Return the [X, Y] coordinate for the center point of the cell that contains the specified text.  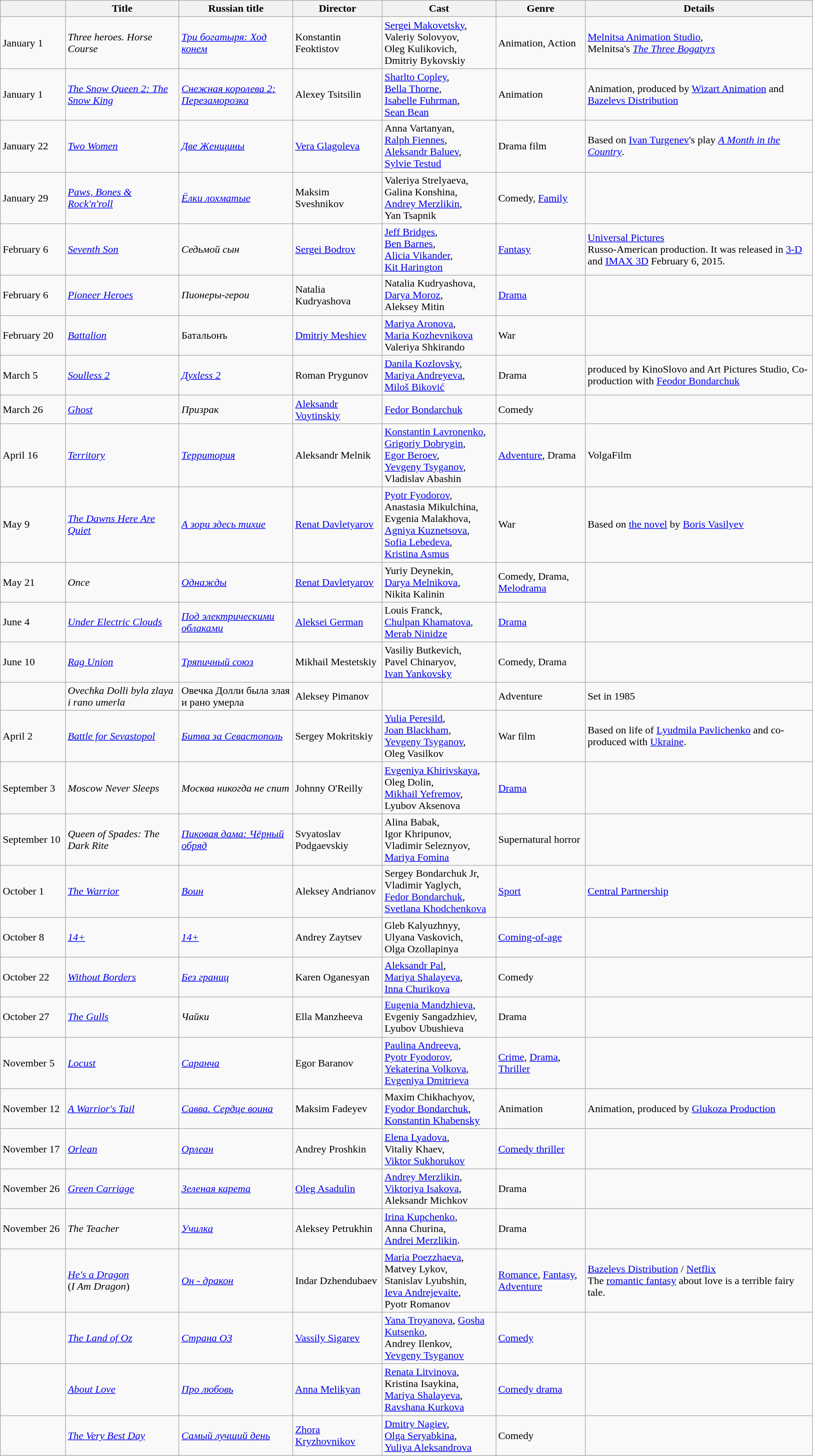
Sergei Bodrov [337, 249]
Fedor Bondarchuk [439, 409]
Sergey Bondarchuk Jr, Vladimir Yaglych, Fedor Bondarchuk, Svetlana Khodchenkova [439, 891]
Konstantin Lavronenko, Grigoriy Dobrygin, Egor Beroev, Yevgeny Tsyganov, Vladislav Abashin [439, 455]
Sergei Makovetsky, Valeriy Solovyov, Oleg Kulikovich, Dmitriy Bykovskiy [439, 43]
September 10 [33, 840]
Director [337, 9]
Comedy drama [541, 1390]
Aleksandr Voytinskiy [337, 409]
Пионеры-герои [236, 295]
Aleksandr Melnik [337, 455]
Ella Manzheeva [337, 1017]
He's a Dragon (I Am Dragon) [122, 1281]
Once [122, 582]
Седьмой сын [236, 249]
The Gulls [122, 1017]
Rag Union [122, 662]
Призрак [236, 409]
Seventh Son [122, 249]
Paws, Bones & Rock'n'roll [122, 198]
Comedy, Drama [541, 662]
Louis Franck, Chulpan Khamatova, Merab Ninidze [439, 622]
Natalia Kudryashova [337, 295]
Universal Pictures Russo-American production. It was released in 3-D and IMAX 3D February 6, 2015. [699, 249]
Irina Kupchenko, Anna Churina, Andrei Merzlikin. [439, 1228]
Aleksey Petrukhin [337, 1228]
Set in 1985 [699, 697]
The Very Best Day [122, 1436]
Egor Baranov [337, 1063]
Roman Prygunov [337, 375]
Crime, Drama, Thriller [541, 1063]
Adventure [541, 697]
Pyotr Fyodorov, Anastasia Mikulchina, Evgenia Malakhova, Agniya Kuznetsova, Sofia Lebedeva, Kristina Asmus [439, 525]
Konstantin Feoktistov [337, 43]
Снежная королева 2: Перезаморозка [236, 95]
Adventure, Drama [541, 455]
Mariya Aronova, Maria Kozhevnikova Valeriya Shkirando [439, 335]
Aleksey Andrianov [337, 891]
Три богатыря: Ход конем [236, 43]
Про любовь [236, 1390]
September 3 [33, 788]
April 2 [33, 736]
Animation, produced by Glukoza Production [699, 1109]
Sharlto Copley, Bella Thorne, Isabelle Fuhrman, Sean Bean [439, 95]
Fantasy [541, 249]
February 20 [33, 335]
Gleb Kalyuzhnyy, Ulyana Vaskovich, Olga Ozollapinya [439, 937]
Москва никогда не спит [236, 788]
November 5 [33, 1063]
Pioneer Heroes [122, 295]
Sport [541, 891]
Тряпичный союз [236, 662]
Jeff Bridges, Ben Barnes, Alicia Vikander, Kit Harington [439, 249]
VolgaFilm [699, 455]
Alexey Tsitsilin [337, 95]
Страна ОЗ [236, 1338]
Under Electric Clouds [122, 622]
Natalia Kudryashova, Darya Moroz,Aleksey Mitin [439, 295]
А зори здесь тихие [236, 525]
Two Women [122, 146]
War film [541, 736]
Ovechka Dolli byla zlaya i rano umerla [122, 697]
Genre [541, 9]
Elena Lyadova, Vitaliy Khaev, Viktor Sukhorukov [439, 1149]
October 1 [33, 891]
Ghost [122, 409]
Maksim Sveshnikov [337, 198]
Renata Litvinova, Kristina Isaykina, Mariya Shalayeva, Ravshana Kurkova [439, 1390]
Битва за Севастополь [236, 736]
Cast [439, 9]
Aleksey Pimanov [337, 697]
Mikhail Mestetskiy [337, 662]
Valeriya Strelyaeva, Galina Konshina, Andrey Merzlikin, Yan Tsapnik [439, 198]
November 12 [33, 1109]
Melnitsa Animation Studio, Melnitsa's The Three Bogatyrs [699, 43]
Orlean [122, 1149]
Karen Oganesyan [337, 977]
Yana Troyanova, Gosha Kutsenko, Andrey Ilenkov, Yevgeny Tsyganov [439, 1338]
March 26 [33, 409]
June 10 [33, 662]
Территория [236, 455]
Title [122, 9]
Батальонъ [236, 335]
Russian title [236, 9]
Paulina Andreeva, Pyotr Fyodorov, Yekaterina Volkova, Evgeniya Dmitrieva [439, 1063]
Andrey Proshkin [337, 1149]
Zhora Kryzhovnikov [337, 1436]
November 17 [33, 1149]
Romance, Fantasy, Adventure [541, 1281]
April 16 [33, 455]
Based on Ivan Turgenev's play A Month in the Country. [699, 146]
Овечка Долли была злая и рано умерла [236, 697]
Anna Melikyan [337, 1390]
Зеленая карета [236, 1189]
Three heroes. Horse Course [122, 43]
Green Carriage [122, 1189]
Supernatural horror [541, 840]
Without Borders [122, 977]
Comedy, Drama, Melodrama [541, 582]
Чайки [236, 1017]
The Land of Oz [122, 1338]
Vassily Sigarev [337, 1338]
October 27 [33, 1017]
Maria Poezzhaeva, Matvey Lykov, Stanislav Lyubshin, Ieva Andrejevaite, Pyotr Romanov [439, 1281]
Evgeniya Khirivskaya, Oleg Dolin, Mikhail Yefremov, Lyubov Aksenova [439, 788]
October 8 [33, 937]
Based on the novel by Boris Vasilyev [699, 525]
Vasiliy Butkevich, Pavel Chinaryov, Ivan Yankovsky [439, 662]
Две Женщины [236, 146]
Орлеан [236, 1149]
The Teacher [122, 1228]
Училка [236, 1228]
Oleg Asadulin [337, 1189]
Духless 2 [236, 375]
Drama film [541, 146]
May 21 [33, 582]
Details [699, 9]
Battalion [122, 335]
Савва. Сердце воина [236, 1109]
Johnny O'Reilly [337, 788]
Воин [236, 891]
Central Partnership [699, 891]
A Warrior's Tail [122, 1109]
Anna Vartanyan, Ralph Fiennes, Aleksandr Baluev, Sylvie Testud [439, 146]
Yulia Peresild, Joan Blackham, Yevgeny Tsyganov, Oleg Vasilkov [439, 736]
Soulless 2 [122, 375]
January 22 [33, 146]
Eugenia Mandzhieva, Evgeniy Sangadzhiev, Lyubov Ubushieva [439, 1017]
Под электрическими облаками [236, 622]
January 29 [33, 198]
Andrey Merzlikin, Viktoriya Isakova, Aleksandr Michkov [439, 1189]
Locust [122, 1063]
Dmitry Nagiev, Olga Seryabkina, Yuliya Aleksandrova [439, 1436]
Без границ [236, 977]
Саранча [236, 1063]
Aleksei German [337, 622]
Danila Kozlovsky, Mariya Andreyeva, Miloš Biković [439, 375]
Alina Babak, Igor Khripunov, Vladimir Seleznyov, Mariya Fomina [439, 840]
Andrey Zaytsev [337, 937]
The Warrior [122, 891]
Based on life of Lyudmila Pavlichenko and co-produced with Ukraine. [699, 736]
Coming-of-age [541, 937]
Aleksandr Pal, Mariya Shalayeva, Inna Churikova [439, 977]
Animation, produced by Wizart Animation and Bazelevs Distribution [699, 95]
Самый лучший день [236, 1436]
Svyatoslav Podgaevskiy [337, 840]
Battle for Sevastopol [122, 736]
Comedy, Family [541, 198]
About Love [122, 1390]
Maksim Fadeyev [337, 1109]
March 5 [33, 375]
June 4 [33, 622]
Animation, Action [541, 43]
Dmitriy Meshiev [337, 335]
Maxim Chikhachyov, Fyodor Bondarchuk, Konstantin Khabensky [439, 1109]
Он - дракон [236, 1281]
Territory [122, 455]
October 22 [33, 977]
The Snow Queen 2: The Snow King [122, 95]
produced by KinoSlovo and Art Pictures Studio, Co-production with Feodor Bondarchuk [699, 375]
Moscow Never Sleeps [122, 788]
May 9 [33, 525]
Vera Glagoleva [337, 146]
Indar Dzhendubaev [337, 1281]
Однажды [236, 582]
Ёлки лохматые [236, 198]
Comedy thriller [541, 1149]
Sergey Mokritskiy [337, 736]
The Dawns Here Are Quiet [122, 525]
Yuriy Deynekin, Darya Melnikova, Nikita Kalinin [439, 582]
Bazelevs Distribution / Netflix The romantic fantasy about love is a terrible fairy tale. [699, 1281]
Пиковая дама: Чёрный обряд [236, 840]
Queen of Spades: The Dark Rite [122, 840]
